For the text-containing cell, return its midpoint in (X, Y) coordinate format. 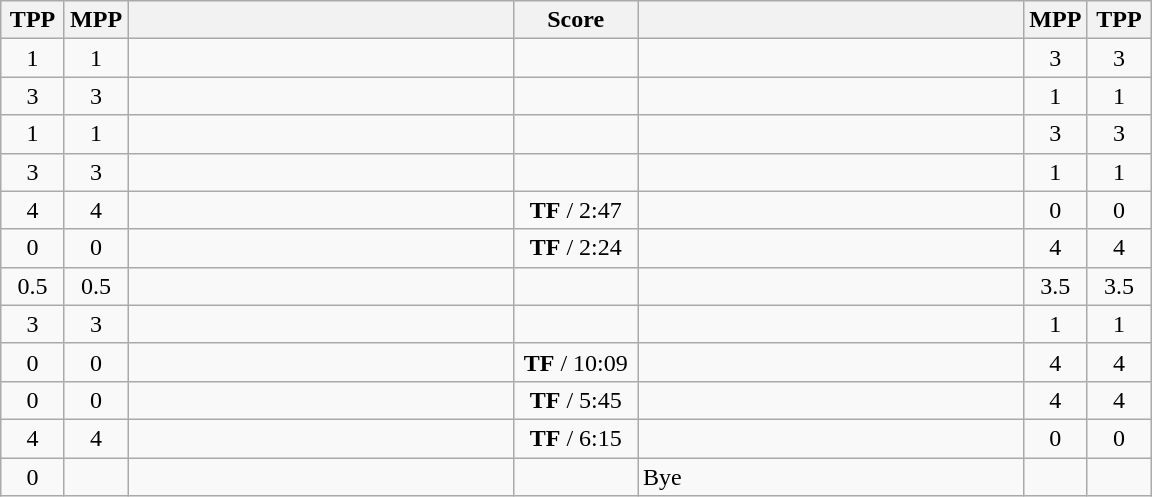
Bye (831, 477)
TF / 5:45 (576, 400)
TF / 6:15 (576, 438)
TF / 2:24 (576, 248)
Score (576, 20)
TF / 10:09 (576, 362)
TF / 2:47 (576, 210)
